For the text-containing cell, return its midpoint in [x, y] coordinate format. 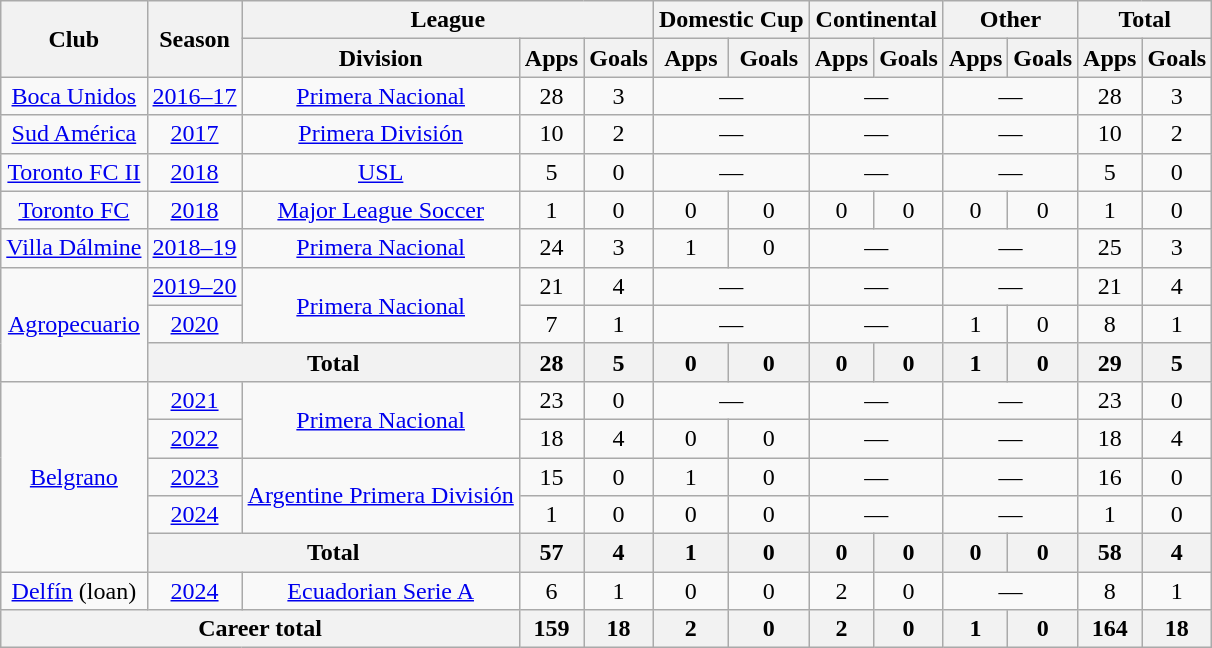
Other [1010, 20]
Major League Soccer [380, 210]
Career total [260, 629]
2020 [194, 324]
Toronto FC [74, 210]
2017 [194, 134]
58 [1110, 553]
Delfín (loan) [74, 591]
Ecuadorian Serie A [380, 591]
Continental [876, 20]
USL [380, 172]
57 [551, 553]
Sud América [74, 134]
25 [1110, 248]
Toronto FC II [74, 172]
2018–19 [194, 248]
6 [551, 591]
Domestic Cup [731, 20]
15 [551, 477]
29 [1110, 362]
159 [551, 629]
Agropecuario [74, 324]
2023 [194, 477]
Season [194, 39]
Argentine Primera División [380, 496]
League [448, 20]
2019–20 [194, 286]
Boca Unidos [74, 96]
Primera División [380, 134]
24 [551, 248]
164 [1110, 629]
Belgrano [74, 476]
7 [551, 324]
2016–17 [194, 96]
Division [380, 58]
2022 [194, 438]
16 [1110, 477]
Villa Dálmine [74, 248]
2021 [194, 400]
Club [74, 39]
